Determine the [X, Y] coordinate at the center of the cell enclosing the given text.  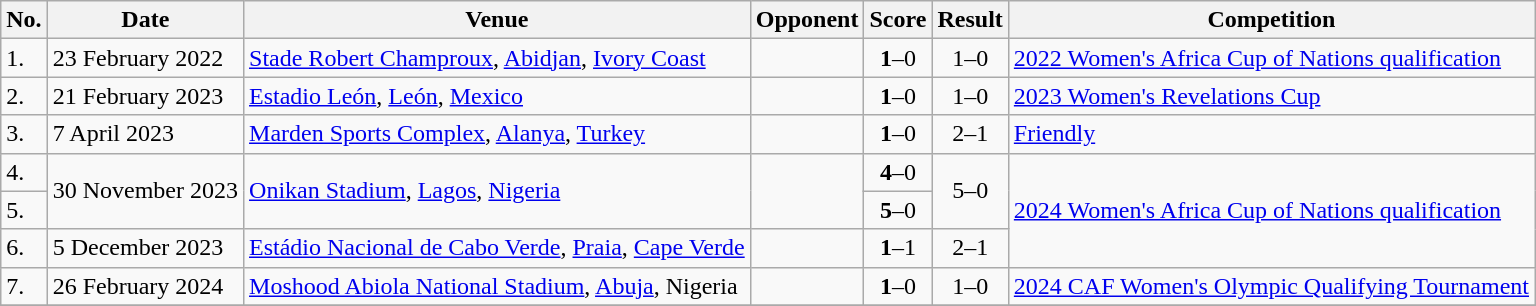
3. [24, 134]
4–0 [898, 172]
Score [898, 20]
No. [24, 20]
Result [970, 20]
2023 Women's Revelations Cup [1271, 96]
7. [24, 286]
4. [24, 172]
6. [24, 248]
7 April 2023 [145, 134]
2024 Women's Africa Cup of Nations qualification [1271, 210]
Moshood Abiola National Stadium, Abuja, Nigeria [498, 286]
Competition [1271, 20]
1. [24, 58]
Estadio León, León, Mexico [498, 96]
Venue [498, 20]
Onikan Stadium, Lagos, Nigeria [498, 191]
2022 Women's Africa Cup of Nations qualification [1271, 58]
Estádio Nacional de Cabo Verde, Praia, Cape Verde [498, 248]
Date [145, 20]
Marden Sports Complex, Alanya, Turkey [498, 134]
5. [24, 210]
2024 CAF Women's Olympic Qualifying Tournament [1271, 286]
Opponent [807, 20]
5 December 2023 [145, 248]
1–1 [898, 248]
26 February 2024 [145, 286]
30 November 2023 [145, 191]
Stade Robert Champroux, Abidjan, Ivory Coast [498, 58]
2. [24, 96]
Friendly [1271, 134]
23 February 2022 [145, 58]
21 February 2023 [145, 96]
